Find where the given text appears and provide that cell's center as (x, y) coordinate. 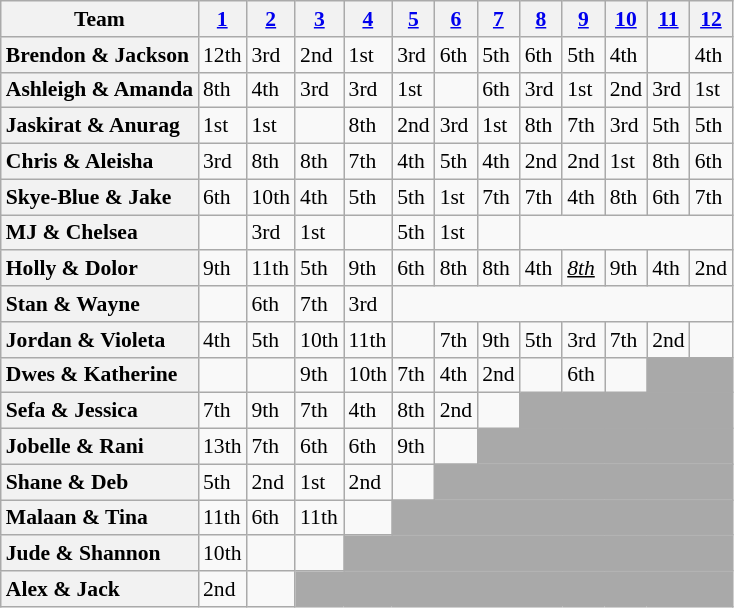
7 (498, 19)
12 (712, 19)
Alex & Jack (100, 589)
Jordan & Violeta (100, 340)
6 (456, 19)
Brendon & Jackson (100, 55)
Stan & Wayne (100, 304)
Jobelle & Rani (100, 447)
Ashleigh & Amanda (100, 90)
Malaan & Tina (100, 518)
4 (368, 19)
Holly & Dolor (100, 269)
2 (272, 19)
11 (668, 19)
Dwes & Katherine (100, 375)
8 (542, 19)
Chris & Aleisha (100, 162)
Jude & Shannon (100, 554)
1 (222, 19)
Team (100, 19)
Skye-Blue & Jake (100, 197)
9 (584, 19)
Sefa & Jessica (100, 411)
Shane & Deb (100, 482)
Jaskirat & Anurag (100, 126)
MJ & Chelsea (100, 233)
13th (222, 447)
3 (320, 19)
5 (414, 19)
10 (626, 19)
12th (222, 55)
